Capture the cell that displays the provided text and extract its [x, y] central coordinate. 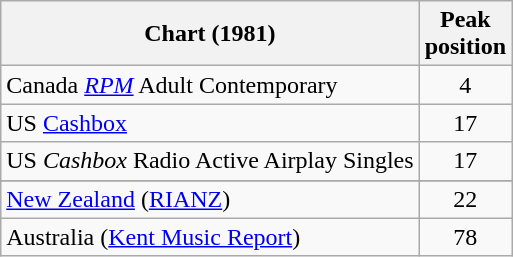
78 [465, 237]
4 [465, 85]
New Zealand (RIANZ) [210, 199]
US Cashbox Radio Active Airplay Singles [210, 161]
22 [465, 199]
Chart (1981) [210, 34]
Canada RPM Adult Contemporary [210, 85]
US Cashbox [210, 123]
Australia (Kent Music Report) [210, 237]
Peakposition [465, 34]
